Identify which cell holds the provided text, then report its (X, Y) central coordinate. 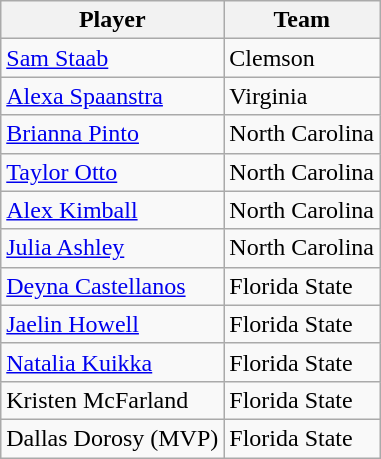
Taylor Otto (112, 172)
Virginia (302, 96)
Jaelin Howell (112, 324)
Sam Staab (112, 58)
Kristen McFarland (112, 400)
Alexa Spaanstra (112, 96)
Julia Ashley (112, 248)
Clemson (302, 58)
Dallas Dorosy (MVP) (112, 438)
Brianna Pinto (112, 134)
Natalia Kuikka (112, 362)
Team (302, 20)
Player (112, 20)
Alex Kimball (112, 210)
Deyna Castellanos (112, 286)
